Output the [x, y] coordinate of the center of the cell containing the given text.  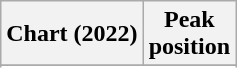
Chart (2022) [72, 34]
Peakposition [189, 34]
